Pinpoint the cell where the given text exists, returning its (x, y) midpoint coordinate. 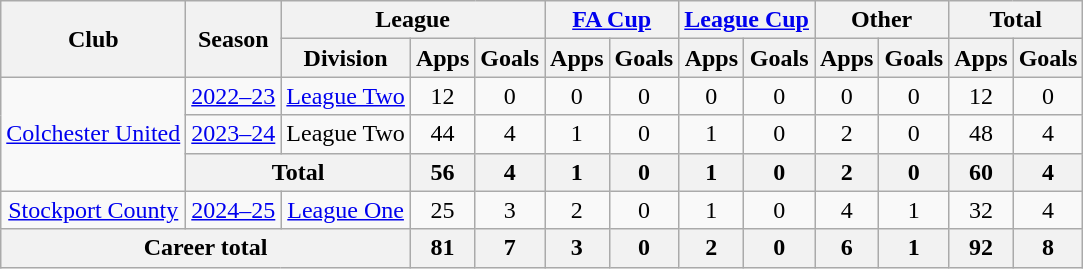
Other (881, 20)
Colchester United (94, 134)
2024–25 (234, 210)
Season (234, 39)
League (413, 20)
Career total (206, 248)
32 (981, 210)
56 (442, 172)
25 (442, 210)
League Cup (747, 20)
7 (510, 248)
92 (981, 248)
48 (981, 134)
Club (94, 39)
81 (442, 248)
FA Cup (612, 20)
Stockport County (94, 210)
League One (346, 210)
8 (1048, 248)
60 (981, 172)
Division (346, 58)
44 (442, 134)
2023–24 (234, 134)
2022–23 (234, 96)
6 (846, 248)
